Return the (x, y) coordinate for the center point of the cell that contains the specified text.  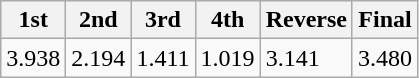
4th (228, 20)
3rd (163, 20)
1.411 (163, 58)
3.938 (34, 58)
3.480 (384, 58)
2nd (98, 20)
Final (384, 20)
1st (34, 20)
2.194 (98, 58)
Reverse (306, 20)
3.141 (306, 58)
1.019 (228, 58)
